Return [x, y] of the center of cell containing provided text 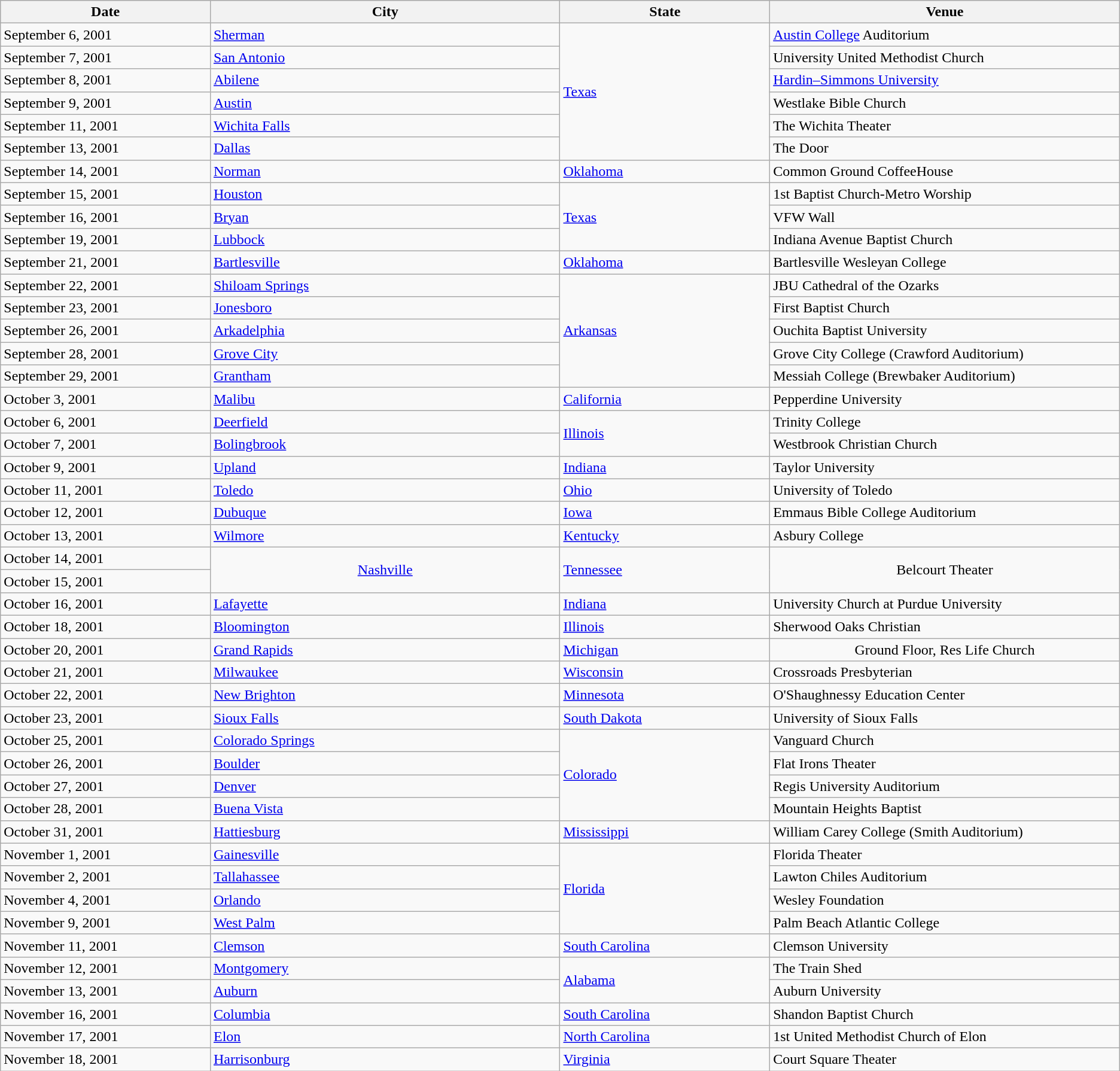
November 9, 2001 [105, 923]
The Train Shed [945, 968]
City [385, 12]
September 29, 2001 [105, 376]
Bolingbrook [385, 445]
October 13, 2001 [105, 535]
University United Methodist Church [945, 57]
Vanguard Church [945, 741]
University of Toledo [945, 490]
October 23, 2001 [105, 718]
Ouchita Baptist University [945, 331]
Asbury College [945, 535]
Mississippi [665, 832]
October 21, 2001 [105, 673]
October 15, 2001 [105, 581]
North Carolina [665, 1037]
Montgomery [385, 968]
1st United Methodist Church of Elon [945, 1037]
September 7, 2001 [105, 57]
Bryan [385, 217]
September 21, 2001 [105, 262]
Indiana Avenue Baptist Church [945, 239]
Arkadelphia [385, 331]
October 7, 2001 [105, 445]
September 28, 2001 [105, 354]
October 3, 2001 [105, 399]
Austin [385, 103]
October 20, 2001 [105, 649]
Clemson [385, 945]
Milwaukee [385, 673]
Westbrook Christian Church [945, 445]
Columbia [385, 1014]
Orlando [385, 900]
Jonesboro [385, 308]
Florida [665, 889]
Lawton Chiles Auditorium [945, 877]
Bartlesville [385, 262]
Common Ground CoffeeHouse [945, 171]
Minnesota [665, 695]
Wilmore [385, 535]
Grand Rapids [385, 649]
Harrisonburg [385, 1060]
September 23, 2001 [105, 308]
Wichita Falls [385, 126]
Bartlesville Wesleyan College [945, 262]
September 9, 2001 [105, 103]
University of Sioux Falls [945, 718]
Denver [385, 786]
October 18, 2001 [105, 626]
Tennessee [665, 570]
Regis University Auditorium [945, 786]
October 28, 2001 [105, 809]
October 12, 2001 [105, 513]
California [665, 399]
San Antonio [385, 57]
Sioux Falls [385, 718]
Belcourt Theater [945, 570]
Sherwood Oaks Christian [945, 626]
October 11, 2001 [105, 490]
Clemson University [945, 945]
The Door [945, 148]
September 8, 2001 [105, 80]
September 15, 2001 [105, 194]
Tallahassee [385, 877]
Hardin–Simmons University [945, 80]
Dallas [385, 148]
October 31, 2001 [105, 832]
Taylor University [945, 467]
Wesley Foundation [945, 900]
November 4, 2001 [105, 900]
Alabama [665, 979]
O'Shaughnessy Education Center [945, 695]
VFW Wall [945, 217]
Malibu [385, 399]
Colorado Springs [385, 741]
Bloomington [385, 626]
Lafayette [385, 604]
Buena Vista [385, 809]
Ground Floor, Res Life Church [945, 649]
Florida Theater [945, 854]
October 26, 2001 [105, 763]
September 14, 2001 [105, 171]
Shiloam Springs [385, 285]
November 1, 2001 [105, 854]
Grantham [385, 376]
November 2, 2001 [105, 877]
October 22, 2001 [105, 695]
Iowa [665, 513]
November 11, 2001 [105, 945]
Pepperdine University [945, 399]
Austin College Auditorium [945, 35]
Boulder [385, 763]
Trinity College [945, 422]
State [665, 12]
Hattiesburg [385, 832]
Palm Beach Atlantic College [945, 923]
Emmaus Bible College Auditorium [945, 513]
October 16, 2001 [105, 604]
JBU Cathedral of the Ozarks [945, 285]
University Church at Purdue University [945, 604]
Crossroads Presbyterian [945, 673]
Flat Irons Theater [945, 763]
Sherman [385, 35]
October 25, 2001 [105, 741]
Nashville [385, 570]
September 16, 2001 [105, 217]
October 14, 2001 [105, 558]
Colorado [665, 775]
Mountain Heights Baptist [945, 809]
Auburn [385, 991]
Wisconsin [665, 673]
Grove City [385, 354]
October 27, 2001 [105, 786]
William Carey College (Smith Auditorium) [945, 832]
Dubuque [385, 513]
November 12, 2001 [105, 968]
Westlake Bible Church [945, 103]
Court Square Theater [945, 1060]
New Brighton [385, 695]
1st Baptist Church-Metro Worship [945, 194]
Norman [385, 171]
Toledo [385, 490]
Shandon Baptist Church [945, 1014]
October 6, 2001 [105, 422]
Venue [945, 12]
November 16, 2001 [105, 1014]
Virginia [665, 1060]
November 13, 2001 [105, 991]
September 19, 2001 [105, 239]
September 11, 2001 [105, 126]
Arkansas [665, 331]
September 6, 2001 [105, 35]
October 9, 2001 [105, 467]
Michigan [665, 649]
South Dakota [665, 718]
Messiah College (Brewbaker Auditorium) [945, 376]
Kentucky [665, 535]
Deerfield [385, 422]
Ohio [665, 490]
West Palm [385, 923]
The Wichita Theater [945, 126]
First Baptist Church [945, 308]
November 17, 2001 [105, 1037]
Houston [385, 194]
Lubbock [385, 239]
Upland [385, 467]
September 22, 2001 [105, 285]
September 26, 2001 [105, 331]
November 18, 2001 [105, 1060]
Date [105, 12]
Grove City College (Crawford Auditorium) [945, 354]
Auburn University [945, 991]
Gainesville [385, 854]
Abilene [385, 80]
September 13, 2001 [105, 148]
Elon [385, 1037]
